Locate the cell with the specified text and output its [x, y] center coordinate. 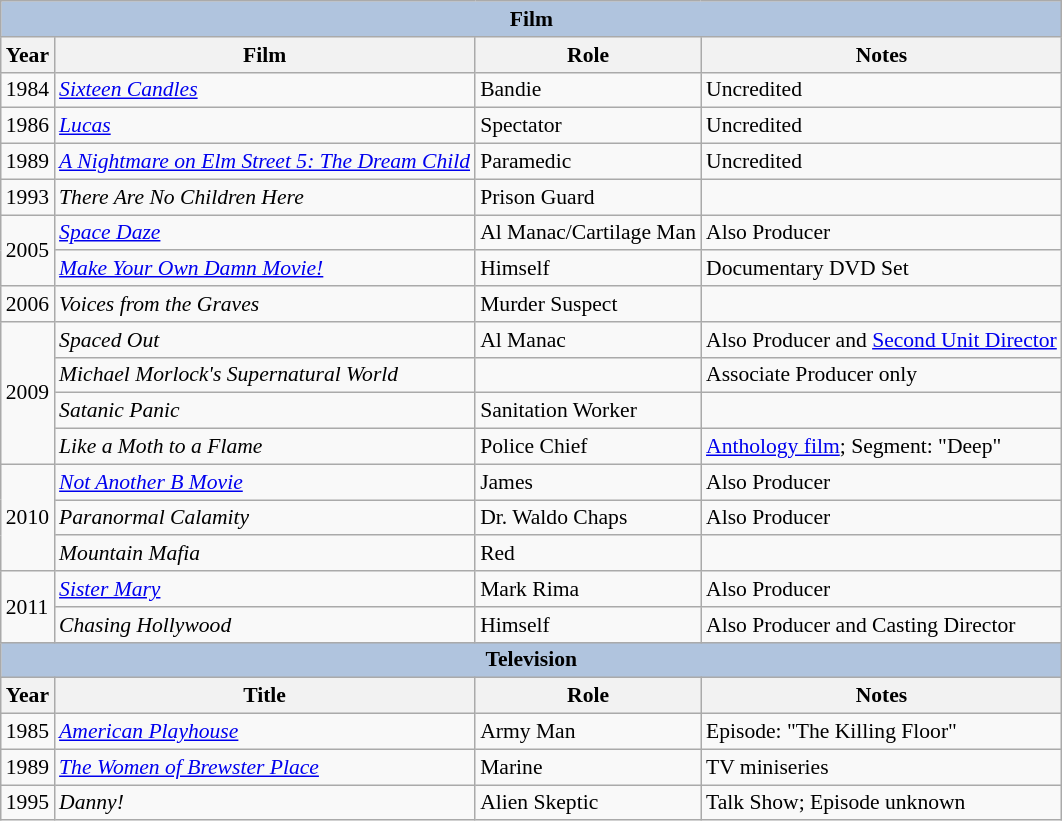
Like a Moth to a Flame [264, 447]
Sister Mary [264, 589]
Documentary DVD Set [882, 269]
Dr. Waldo Chaps [588, 518]
Bandie [588, 90]
The Women of Brewster Place [264, 767]
2010 [28, 518]
Mountain Mafia [264, 554]
Red [588, 554]
Sanitation Worker [588, 411]
Television [532, 660]
Make Your Own Damn Movie! [264, 269]
Michael Morlock's Supernatural World [264, 375]
Anthology film; Segment: "Deep" [882, 447]
James [588, 482]
Paramedic [588, 162]
American Playhouse [264, 732]
Also Producer and Second Unit Director [882, 340]
Police Chief [588, 447]
Danny! [264, 803]
TV miniseries [882, 767]
Spaced Out [264, 340]
Episode: "The Killing Floor" [882, 732]
2011 [28, 606]
Talk Show; Episode unknown [882, 803]
Voices from the Graves [264, 304]
Army Man [588, 732]
Sixteen Candles [264, 90]
Al Manac/Cartilage Man [588, 233]
Also Producer and Casting Director [882, 625]
1986 [28, 126]
2009 [28, 393]
2006 [28, 304]
Prison Guard [588, 197]
Space Daze [264, 233]
1985 [28, 732]
Title [264, 696]
1995 [28, 803]
A Nightmare on Elm Street 5: The Dream Child [264, 162]
Chasing Hollywood [264, 625]
Alien Skeptic [588, 803]
Murder Suspect [588, 304]
Marine [588, 767]
There Are No Children Here [264, 197]
Paranormal Calamity [264, 518]
Al Manac [588, 340]
Lucas [264, 126]
Mark Rima [588, 589]
Satanic Panic [264, 411]
1984 [28, 90]
Spectator [588, 126]
Not Another B Movie [264, 482]
Associate Producer only [882, 375]
2005 [28, 250]
1993 [28, 197]
